Pinpoint the cell where the given text exists, returning its [x, y] midpoint coordinate. 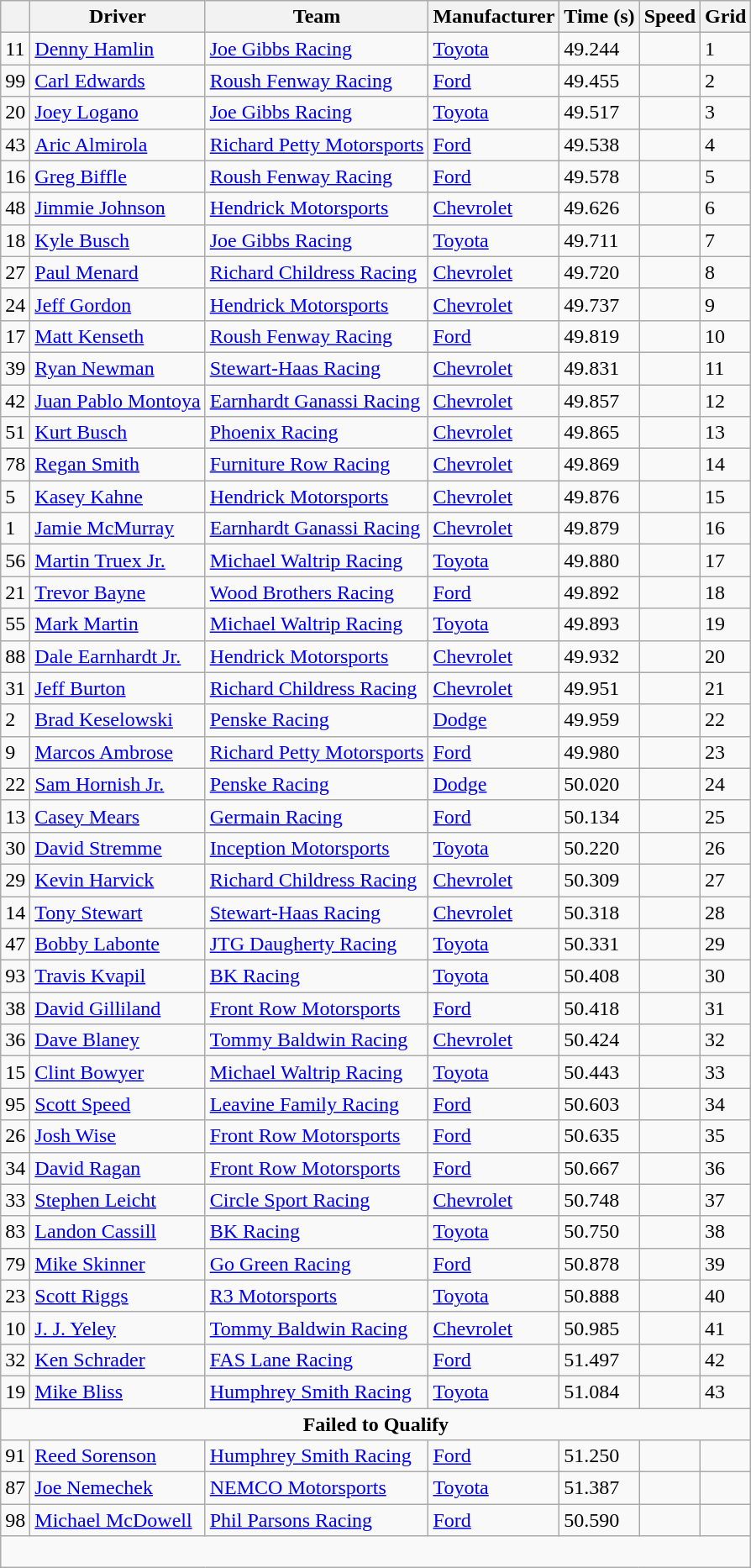
50.878 [600, 1264]
Failed to Qualify [376, 1424]
Circle Sport Racing [317, 1200]
Kasey Kahne [118, 497]
28 [726, 912]
88 [15, 656]
49.517 [600, 113]
Matt Kenseth [118, 336]
Jamie McMurray [118, 529]
50.603 [600, 1104]
78 [15, 465]
50.220 [600, 848]
87 [15, 1488]
Regan Smith [118, 465]
47 [15, 944]
Mike Skinner [118, 1264]
51.387 [600, 1488]
50.443 [600, 1072]
51 [15, 433]
49.720 [600, 272]
Jeff Burton [118, 688]
Juan Pablo Montoya [118, 401]
3 [726, 113]
35 [726, 1136]
49.455 [600, 81]
49.244 [600, 49]
Germain Racing [317, 816]
Greg Biffle [118, 176]
Brad Keselowski [118, 720]
49.879 [600, 529]
98 [15, 1520]
50.590 [600, 1520]
4 [726, 145]
Jimmie Johnson [118, 208]
R3 Motorsports [317, 1296]
95 [15, 1104]
Manufacturer [494, 17]
49.626 [600, 208]
Phoenix Racing [317, 433]
49.869 [600, 465]
Mark Martin [118, 624]
12 [726, 401]
Kyle Busch [118, 240]
David Stremme [118, 848]
49.538 [600, 145]
49.865 [600, 433]
50.318 [600, 912]
49.932 [600, 656]
Kevin Harvick [118, 880]
Marcos Ambrose [118, 752]
Mike Bliss [118, 1392]
79 [15, 1264]
Stephen Leicht [118, 1200]
49.578 [600, 176]
Dave Blaney [118, 1040]
83 [15, 1232]
Clint Bowyer [118, 1072]
Go Green Racing [317, 1264]
Kurt Busch [118, 433]
49.737 [600, 304]
David Ragan [118, 1168]
Phil Parsons Racing [317, 1520]
49.980 [600, 752]
50.408 [600, 976]
41 [726, 1328]
Landon Cassill [118, 1232]
Joey Logano [118, 113]
Leavine Family Racing [317, 1104]
6 [726, 208]
7 [726, 240]
56 [15, 560]
Reed Sorenson [118, 1456]
Michael McDowell [118, 1520]
Dale Earnhardt Jr. [118, 656]
49.831 [600, 368]
Team [317, 17]
Martin Truex Jr. [118, 560]
Sam Hornish Jr. [118, 784]
Furniture Row Racing [317, 465]
Time (s) [600, 17]
49.711 [600, 240]
50.888 [600, 1296]
25 [726, 816]
50.750 [600, 1232]
91 [15, 1456]
50.309 [600, 880]
37 [726, 1200]
49.892 [600, 592]
49.819 [600, 336]
Carl Edwards [118, 81]
49.857 [600, 401]
Joe Nemechek [118, 1488]
Grid [726, 17]
50.985 [600, 1328]
49.951 [600, 688]
49.959 [600, 720]
Ryan Newman [118, 368]
49.880 [600, 560]
David Gilliland [118, 1008]
51.250 [600, 1456]
50.331 [600, 944]
Bobby Labonte [118, 944]
50.418 [600, 1008]
50.748 [600, 1200]
51.084 [600, 1392]
Inception Motorsports [317, 848]
50.667 [600, 1168]
Trevor Bayne [118, 592]
Jeff Gordon [118, 304]
49.876 [600, 497]
50.635 [600, 1136]
Paul Menard [118, 272]
Tony Stewart [118, 912]
Josh Wise [118, 1136]
50.134 [600, 816]
JTG Daugherty Racing [317, 944]
NEMCO Motorsports [317, 1488]
Casey Mears [118, 816]
48 [15, 208]
55 [15, 624]
93 [15, 976]
40 [726, 1296]
99 [15, 81]
Travis Kvapil [118, 976]
J. J. Yeley [118, 1328]
50.424 [600, 1040]
50.020 [600, 784]
Denny Hamlin [118, 49]
Driver [118, 17]
8 [726, 272]
Scott Speed [118, 1104]
Aric Almirola [118, 145]
Speed [670, 17]
Wood Brothers Racing [317, 592]
FAS Lane Racing [317, 1360]
49.893 [600, 624]
Ken Schrader [118, 1360]
Scott Riggs [118, 1296]
51.497 [600, 1360]
